Pinpoint the cell where the given text exists, returning its [x, y] midpoint coordinate. 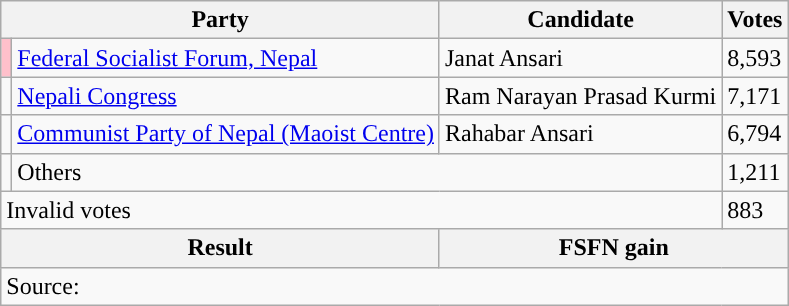
Rahabar Ansari [580, 134]
883 [755, 210]
Communist Party of Nepal (Maoist Centre) [226, 134]
Votes [755, 20]
Party [220, 20]
FSFN gain [614, 248]
Others [367, 172]
Ram Narayan Prasad Kurmi [580, 96]
7,171 [755, 96]
Nepali Congress [226, 96]
6,794 [755, 134]
Federal Socialist Forum, Nepal [226, 58]
Candidate [580, 20]
Source: [394, 286]
Invalid votes [362, 210]
Result [220, 248]
Janat Ansari [580, 58]
8,593 [755, 58]
1,211 [755, 172]
